Output the (X, Y) coordinate of the center of the cell containing the given text.  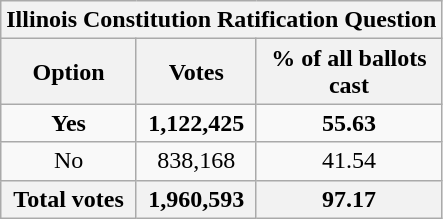
Yes (69, 123)
No (69, 161)
838,168 (196, 161)
Total votes (69, 199)
1,960,593 (196, 199)
Illinois Constitution Ratification Question (222, 20)
Votes (196, 72)
55.63 (349, 123)
41.54 (349, 161)
% of all ballotscast (349, 72)
97.17 (349, 199)
Option (69, 72)
1,122,425 (196, 123)
